Provide the [X, Y] coordinate of the cell's center where the given text is located.  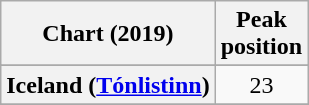
Peakposition [261, 34]
Iceland (Tónlistinn) [108, 85]
Chart (2019) [108, 34]
23 [261, 85]
